Search for the cell housing the specified text and yield its (x, y) center coordinate. 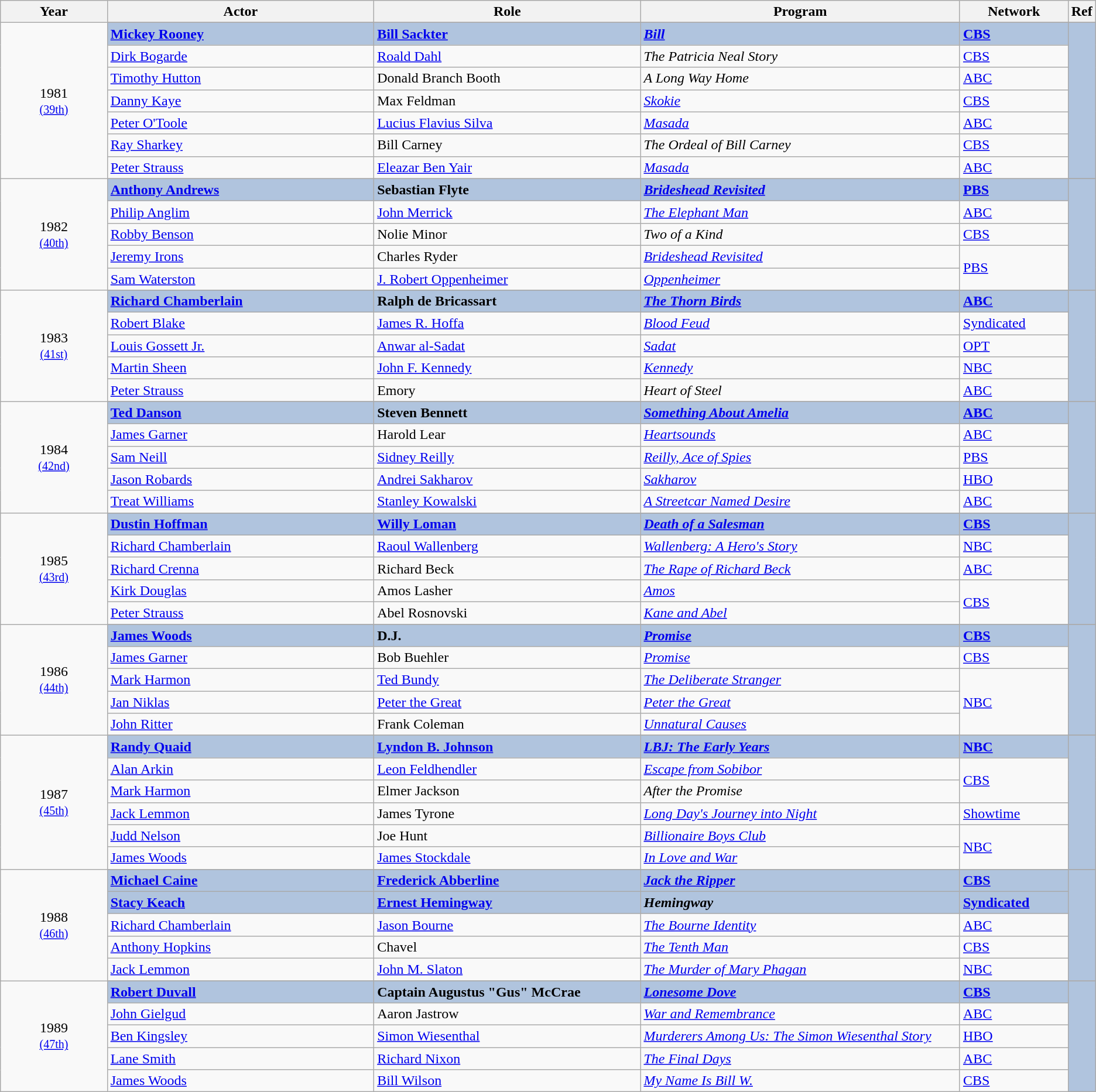
Lonesome Dove (800, 992)
Sam Neill (241, 457)
Hemingway (800, 902)
Alan Arkin (241, 769)
Nolie Minor (507, 234)
The Elephant Man (800, 212)
Simon Wiesenthal (507, 1036)
Bill Sackter (507, 34)
Charles Ryder (507, 256)
Jason Bourne (507, 925)
Anthony Hopkins (241, 947)
1985 (43rd) (54, 568)
Escape from Sobibor (800, 769)
Stacy Keach (241, 902)
In Love and War (800, 858)
Richard Nixon (507, 1059)
Ted Danson (241, 413)
1988 (46th) (54, 925)
Anwar al-Sadat (507, 346)
Frederick Abberline (507, 880)
Kirk Douglas (241, 590)
Death of a Salesman (800, 524)
Role (507, 12)
Timothy Hutton (241, 78)
Max Feldman (507, 101)
James Tyrone (507, 813)
Stanley Kowalski (507, 502)
Oppenheimer (800, 279)
The Tenth Man (800, 947)
Robert Blake (241, 324)
Jack the Ripper (800, 880)
1987 (45th) (54, 802)
Bill (800, 34)
J. Robert Oppenheimer (507, 279)
Kane and Abel (800, 613)
Amos Lasher (507, 590)
Robby Benson (241, 234)
Peter O'Toole (241, 123)
The Ordeal of Bill Carney (800, 145)
Richard Crenna (241, 568)
A Long Way Home (800, 78)
The Patricia Neal Story (800, 56)
Frank Coleman (507, 724)
Something About Amelia (800, 413)
Reilly, Ace of Spies (800, 457)
John F. Kennedy (507, 368)
Elmer Jackson (507, 791)
1986 (44th) (54, 679)
Ref (1082, 12)
The Deliberate Stranger (800, 680)
OPT (1014, 346)
Jason Robards (241, 479)
Actor (241, 12)
Steven Bennett (507, 413)
Bill Wilson (507, 1081)
Michael Caine (241, 880)
Lucius Flavius Silva (507, 123)
Network (1014, 12)
The Thorn Birds (800, 301)
Captain Augustus "Gus" McCrae (507, 992)
John Ritter (241, 724)
Ted Bundy (507, 680)
Lane Smith (241, 1059)
1984 (42nd) (54, 457)
Sebastian Flyte (507, 190)
Skokie (800, 101)
Jan Niklas (241, 702)
Sam Waterston (241, 279)
Showtime (1014, 813)
Bob Buehler (507, 658)
Philip Anglim (241, 212)
Year (54, 12)
Donald Branch Booth (507, 78)
James R. Hoffa (507, 324)
Unnatural Causes (800, 724)
Martin Sheen (241, 368)
Ray Sharkey (241, 145)
Abel Rosnovski (507, 613)
The Bourne Identity (800, 925)
Amos (800, 590)
Aaron Jastrow (507, 1014)
Dirk Bogarde (241, 56)
John Gielgud (241, 1014)
The Final Days (800, 1059)
Ben Kingsley (241, 1036)
Emory (507, 390)
James Stockdale (507, 858)
Danny Kaye (241, 101)
Sidney Reilly (507, 457)
Randy Quaid (241, 747)
1981 (39th) (54, 101)
LBJ: The Early Years (800, 747)
Program (800, 12)
Harold Lear (507, 435)
Eleazar Ben Yair (507, 167)
Sakharov (800, 479)
Richard Beck (507, 568)
Treat Williams (241, 502)
Chavel (507, 947)
Ralph de Bricassart (507, 301)
Raoul Wallenberg (507, 546)
Anthony Andrews (241, 190)
Dustin Hoffman (241, 524)
D.J. (507, 635)
Louis Gossett Jr. (241, 346)
Lyndon B. Johnson (507, 747)
The Murder of Mary Phagan (800, 969)
Roald Dahl (507, 56)
Andrei Sakharov (507, 479)
My Name Is Bill W. (800, 1081)
War and Remembrance (800, 1014)
1989 (47th) (54, 1036)
Joe Hunt (507, 836)
Judd Nelson (241, 836)
After the Promise (800, 791)
Jeremy Irons (241, 256)
Wallenberg: A Hero's Story (800, 546)
Heart of Steel (800, 390)
Leon Feldhendler (507, 769)
Robert Duvall (241, 992)
Blood Feud (800, 324)
Mickey Rooney (241, 34)
Bill Carney (507, 145)
1983 (41st) (54, 346)
Murderers Among Us: The Simon Wiesenthal Story (800, 1036)
Ernest Hemingway (507, 902)
Long Day's Journey into Night (800, 813)
Willy Loman (507, 524)
Two of a Kind (800, 234)
Kennedy (800, 368)
Billionaire Boys Club (800, 836)
A Streetcar Named Desire (800, 502)
Heartsounds (800, 435)
Sadat (800, 346)
John Merrick (507, 212)
1982 (40th) (54, 234)
John M. Slaton (507, 969)
The Rape of Richard Beck (800, 568)
